Output the [x, y] coordinate of the center of the cell containing the given text.  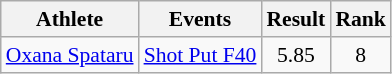
Oxana Spataru [70, 55]
Events [200, 19]
Shot Put F40 [200, 55]
Rank [360, 19]
5.85 [296, 55]
Result [296, 19]
Athlete [70, 19]
8 [360, 55]
